From the cell containing the given text, extract its center point as (x, y) coordinate. 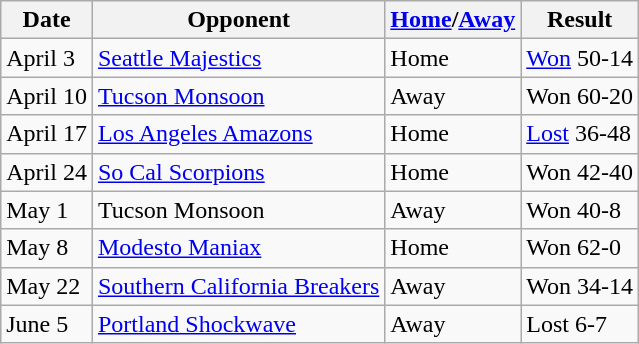
Won 62-0 (580, 248)
Portland Shockwave (238, 324)
April 10 (47, 96)
Won 40-8 (580, 210)
Southern California Breakers (238, 286)
Los Angeles Amazons (238, 134)
Result (580, 20)
June 5 (47, 324)
So Cal Scorpions (238, 172)
Seattle Majestics (238, 58)
April 3 (47, 58)
April 24 (47, 172)
Won 60-20 (580, 96)
Home/Away (453, 20)
May 22 (47, 286)
Modesto Maniax (238, 248)
Lost 6-7 (580, 324)
May 1 (47, 210)
Date (47, 20)
May 8 (47, 248)
April 17 (47, 134)
Opponent (238, 20)
Won 50-14 (580, 58)
Won 42-40 (580, 172)
Won 34-14 (580, 286)
Lost 36-48 (580, 134)
